Extract the (X, Y) coordinate from the center of the cell holding the provided text.  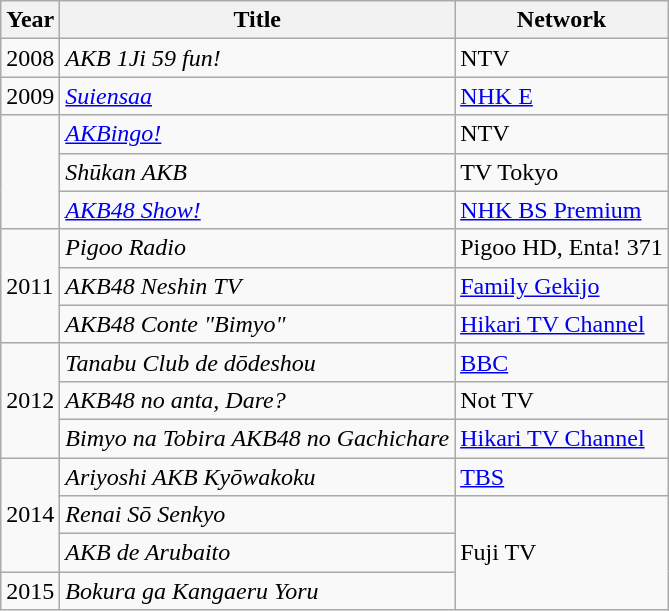
Suiensaa (258, 96)
TBS (562, 477)
Pigoo HD, Enta! 371 (562, 248)
AKB48 Show! (258, 210)
2015 (30, 591)
NHK E (562, 96)
BBC (562, 362)
AKB de Arubaito (258, 553)
Ariyoshi AKB Kyōwakoku (258, 477)
Family Gekijo (562, 286)
TV Tokyo (562, 172)
Year (30, 20)
Bimyo na Tobira AKB48 no Gachichare (258, 438)
Tanabu Club de dōdeshou (258, 362)
2012 (30, 400)
2008 (30, 58)
Fuji TV (562, 553)
2011 (30, 286)
2009 (30, 96)
AKB 1Ji 59 fun! (258, 58)
Bokura ga Kangaeru Yoru (258, 591)
AKBingo! (258, 134)
Network (562, 20)
AKB48 no anta, Dare? (258, 400)
Title (258, 20)
NHK BS Premium (562, 210)
Not TV (562, 400)
Renai Sō Senkyo (258, 515)
Shūkan AKB (258, 172)
2014 (30, 515)
Pigoo Radio (258, 248)
AKB48 Conte "Bimyo" (258, 324)
AKB48 Neshin TV (258, 286)
